Provide the [x, y] coordinate of the cell's center where the given text is located.  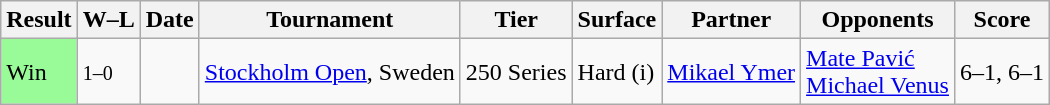
Score [1002, 20]
W–L [108, 20]
Mikael Ymer [732, 72]
6–1, 6–1 [1002, 72]
Tier [516, 20]
Tournament [330, 20]
Date [170, 20]
Result [39, 20]
Hard (i) [617, 72]
Partner [732, 20]
1–0 [108, 72]
Stockholm Open, Sweden [330, 72]
Surface [617, 20]
Win [39, 72]
Opponents [878, 20]
250 Series [516, 72]
Mate Pavić Michael Venus [878, 72]
